For the text-containing cell, return its midpoint in (x, y) coordinate format. 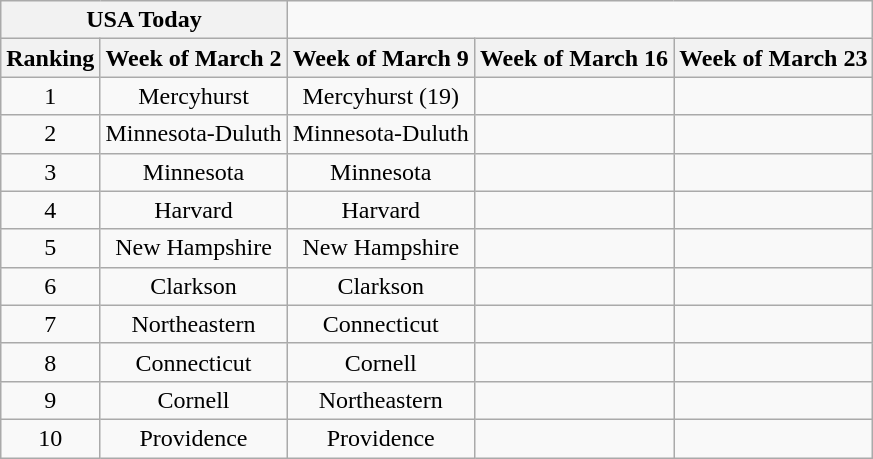
5 (50, 248)
2 (50, 134)
Week of March 2 (194, 58)
10 (50, 438)
Ranking (50, 58)
Week of March 23 (774, 58)
8 (50, 362)
4 (50, 210)
Week of March 9 (380, 58)
Mercyhurst (194, 96)
3 (50, 172)
7 (50, 324)
Mercyhurst (19) (380, 96)
6 (50, 286)
1 (50, 96)
USA Today (144, 20)
9 (50, 400)
Week of March 16 (574, 58)
